From the cell containing the given text, extract its center point as (X, Y) coordinate. 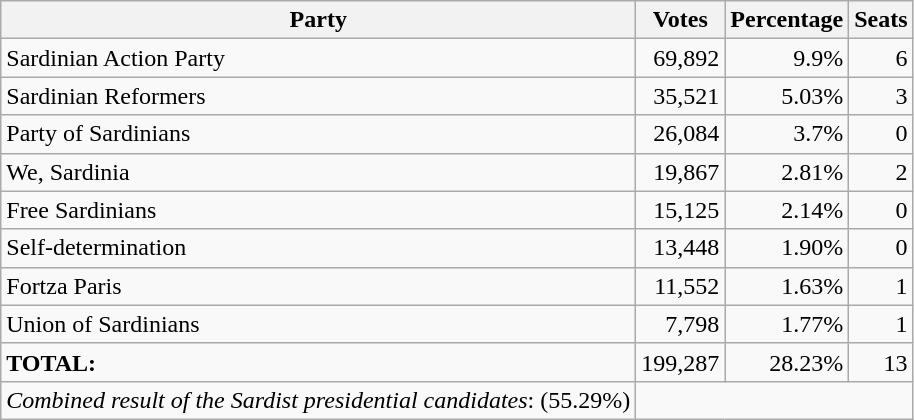
69,892 (680, 58)
Sardinian Action Party (318, 58)
1.63% (787, 286)
19,867 (680, 172)
28.23% (787, 362)
3 (881, 96)
11,552 (680, 286)
Fortza Paris (318, 286)
15,125 (680, 210)
Sardinian Reformers (318, 96)
Party (318, 20)
7,798 (680, 324)
Self-determination (318, 248)
We, Sardinia (318, 172)
1.77% (787, 324)
2 (881, 172)
2.14% (787, 210)
1.90% (787, 248)
9.9% (787, 58)
35,521 (680, 96)
13 (881, 362)
Votes (680, 20)
TOTAL: (318, 362)
Percentage (787, 20)
13,448 (680, 248)
6 (881, 58)
26,084 (680, 134)
3.7% (787, 134)
2.81% (787, 172)
Combined result of the Sardist presidential candidates: (55.29%) (318, 400)
199,287 (680, 362)
Free Sardinians (318, 210)
Union of Sardinians (318, 324)
Party of Sardinians (318, 134)
Seats (881, 20)
5.03% (787, 96)
